Pinpoint the cell where the given text exists, returning its [X, Y] midpoint coordinate. 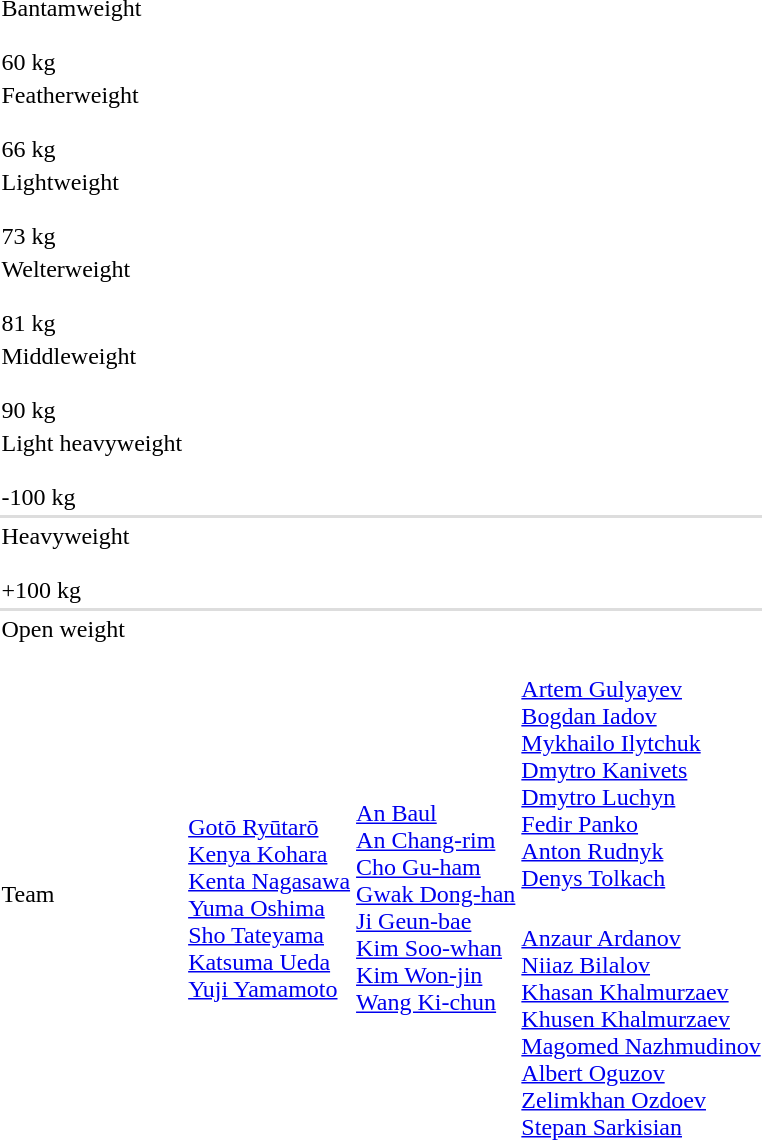
Light heavyweight-100 kg [92, 470]
Open weight [92, 629]
Heavyweight +100 kg [92, 563]
Lightweight 73 kg [92, 209]
Artem GulyayevBogdan IadovMykhailo IlytchukDmytro KanivetsDmytro LuchynFedir PankoAnton RudnykDenys Tolkach [641, 770]
Middleweight90 kg [92, 383]
Featherweight66 kg [92, 122]
Welterweight81 kg [92, 296]
